For the text-containing cell, return its midpoint in (X, Y) coordinate format. 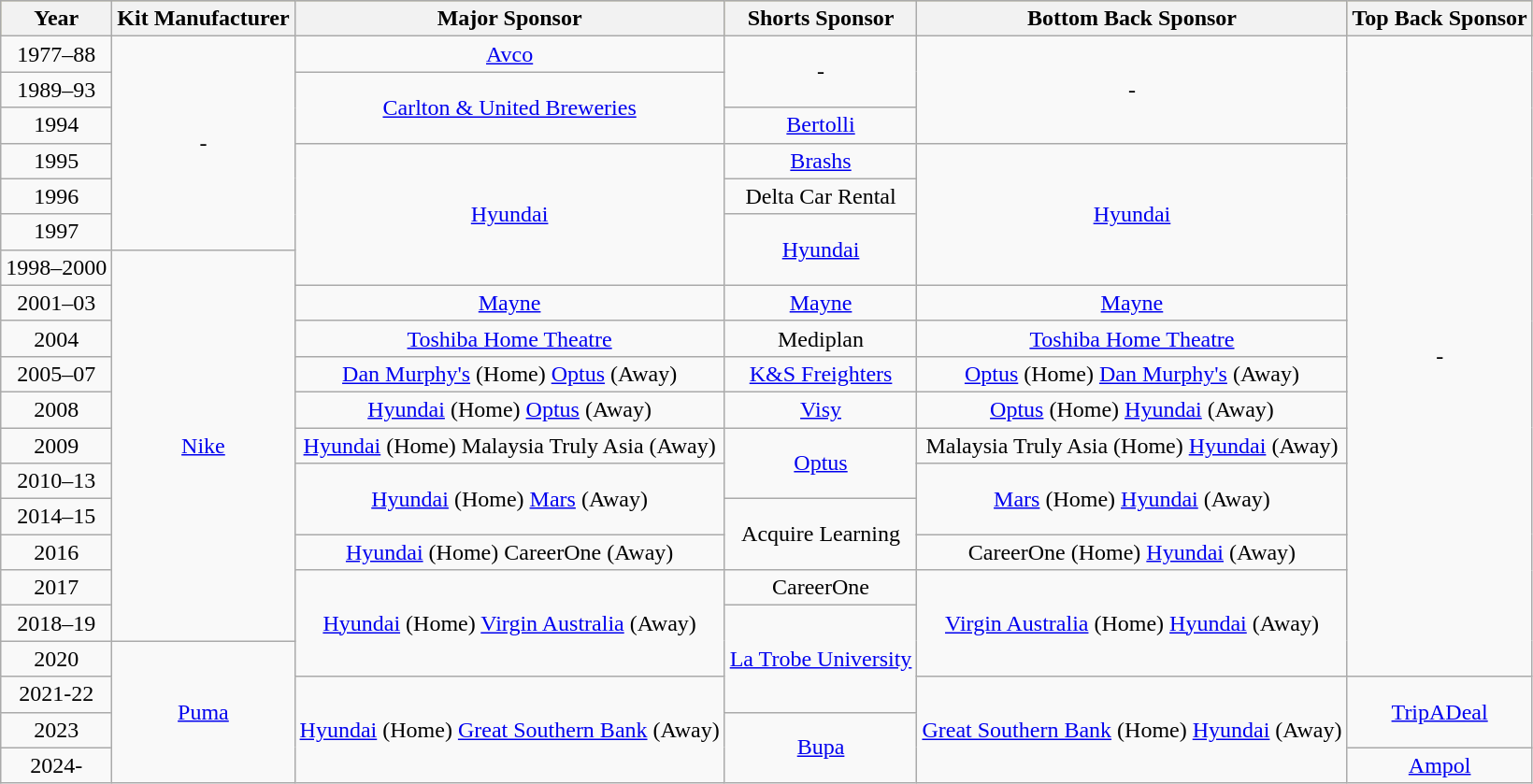
1995 (56, 161)
1998–2000 (56, 267)
2018–19 (56, 623)
Year (56, 19)
Visy (821, 409)
TripADeal (1440, 712)
Hyundai (Home) Mars (Away) (509, 499)
Nike (204, 445)
2016 (56, 552)
2014–15 (56, 517)
Delta Car Rental (821, 196)
2008 (56, 409)
2001–03 (56, 303)
1989–93 (56, 90)
2017 (56, 588)
Optus (Home) Hyundai (Away) (1132, 409)
Bupa (821, 748)
Great Southern Bank (Home) Hyundai (Away) (1132, 730)
2020 (56, 659)
Kit Manufacturer (204, 19)
Mediplan (821, 338)
2005–07 (56, 374)
Dan Murphy's (Home) Optus (Away) (509, 374)
Shorts Sponsor (821, 19)
Top Back Sponsor (1440, 19)
1994 (56, 125)
Hyundai (Home) CareerOne (Away) (509, 552)
Ampol (1440, 765)
Brashs (821, 161)
Virgin Australia (Home) Hyundai (Away) (1132, 623)
Avco (509, 54)
Bertolli (821, 125)
2024- (56, 765)
2009 (56, 446)
Carlton & United Breweries (509, 107)
1997 (56, 232)
La Trobe University (821, 659)
CareerOne (821, 588)
2010–13 (56, 481)
Malaysia Truly Asia (Home) Hyundai (Away) (1132, 446)
Major Sponsor (509, 19)
Hyundai (Home) Malaysia Truly Asia (Away) (509, 446)
Bottom Back Sponsor (1132, 19)
Optus (821, 463)
2021-22 (56, 694)
2023 (56, 730)
Hyundai (Home) Virgin Australia (Away) (509, 623)
1996 (56, 196)
Mars (Home) Hyundai (Away) (1132, 499)
Hyundai (Home) Optus (Away) (509, 409)
K&S Freighters (821, 374)
Acquire Learning (821, 535)
2004 (56, 338)
Puma (204, 712)
1977–88 (56, 54)
Hyundai (Home) Great Southern Bank (Away) (509, 730)
Optus (Home) Dan Murphy's (Away) (1132, 374)
CareerOne (Home) Hyundai (Away) (1132, 552)
